Return (x, y) of the center of cell containing provided text 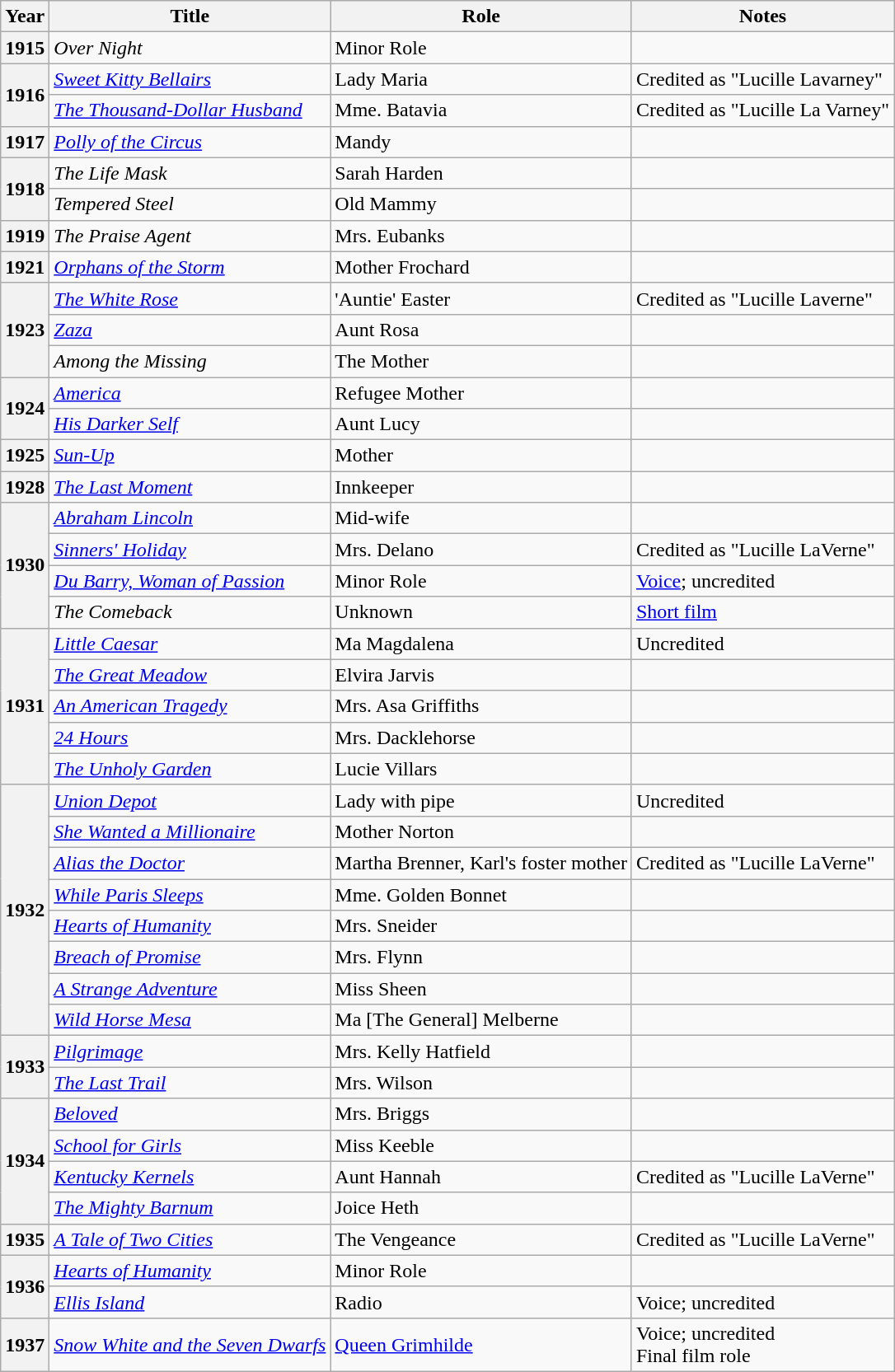
Unknown (481, 612)
Voice; uncreditedFinal film role (762, 1345)
The Praise Agent (190, 236)
1934 (25, 1161)
Mother Norton (481, 831)
Role (481, 16)
1924 (25, 409)
Orphans of the Storm (190, 267)
Queen Grimhilde (481, 1345)
Ma [The General] Melberne (481, 1020)
1937 (25, 1345)
Old Mammy (481, 204)
Aunt Lucy (481, 424)
Du Barry, Woman of Passion (190, 581)
The Comeback (190, 612)
Refugee Mother (481, 393)
The Unholy Garden (190, 769)
The Thousand-Dollar Husband (190, 110)
Pilgrimage (190, 1051)
Mandy (481, 142)
Beloved (190, 1114)
Credited as "Lucille La Varney" (762, 110)
Lady Maria (481, 79)
Sarah Harden (481, 173)
'Auntie' Easter (481, 298)
A Tale of Two Cities (190, 1239)
1932 (25, 910)
Sun-Up (190, 456)
Little Caesar (190, 644)
Credited as "Lucille Lavarney" (762, 79)
Title (190, 16)
Martha Brenner, Karl's foster mother (481, 863)
Short film (762, 612)
His Darker Self (190, 424)
Among the Missing (190, 361)
Lucie Villars (481, 769)
1923 (25, 330)
Tempered Steel (190, 204)
Miss Sheen (481, 989)
America (190, 393)
1935 (25, 1239)
The Life Mask (190, 173)
Mid-wife (481, 518)
Breach of Promise (190, 958)
1919 (25, 236)
Over Night (190, 48)
Mrs. Asa Griffiths (481, 706)
Mrs. Kelly Hatfield (481, 1051)
Mrs. Briggs (481, 1114)
1930 (25, 565)
Ellis Island (190, 1302)
Mrs. Delano (481, 550)
An American Tragedy (190, 706)
Zaza (190, 330)
1917 (25, 142)
Mrs. Sneider (481, 926)
Kentucky Kernels (190, 1177)
Abraham Lincoln (190, 518)
Wild Horse Mesa (190, 1020)
Mme. Batavia (481, 110)
1915 (25, 48)
Credited as "Lucille Laverne" (762, 298)
The White Rose (190, 298)
Notes (762, 16)
School for Girls (190, 1145)
She Wanted a Millionaire (190, 831)
Sinners' Holiday (190, 550)
Mrs. Eubanks (481, 236)
1916 (25, 95)
Mrs. Flynn (481, 958)
The Mother (481, 361)
1928 (25, 487)
A Strange Adventure (190, 989)
Innkeeper (481, 487)
Lady with pipe (481, 800)
24 Hours (190, 738)
The Vengeance (481, 1239)
1918 (25, 189)
Polly of the Circus (190, 142)
1933 (25, 1067)
While Paris Sleeps (190, 894)
Aunt Hannah (481, 1177)
1925 (25, 456)
Year (25, 16)
Alias the Doctor (190, 863)
Union Depot (190, 800)
Joice Heth (481, 1208)
Mother Frochard (481, 267)
Aunt Rosa (481, 330)
1921 (25, 267)
Elvira Jarvis (481, 675)
The Last Moment (190, 487)
Radio (481, 1302)
The Last Trail (190, 1083)
Miss Keeble (481, 1145)
Mrs. Dacklehorse (481, 738)
Ma Magdalena (481, 644)
Mrs. Wilson (481, 1083)
Mother (481, 456)
The Mighty Barnum (190, 1208)
Mme. Golden Bonnet (481, 894)
Snow White and the Seven Dwarfs (190, 1345)
Sweet Kitty Bellairs (190, 79)
1931 (25, 706)
1936 (25, 1286)
The Great Meadow (190, 675)
